Determine the [X, Y] coordinate at the center of the cell enclosing the given text.  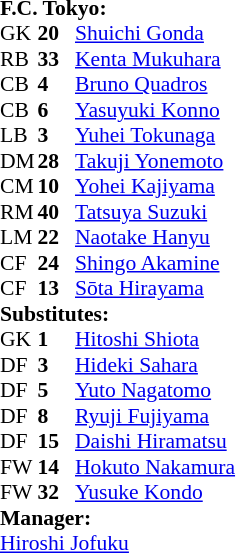
15 [57, 441]
RM [19, 212]
Yohei Kajiyama [155, 187]
6 [57, 110]
Hitoshi Shiota [155, 339]
Manager: [118, 518]
Ryuji Fujiyama [155, 416]
Shuichi Gonda [155, 33]
8 [57, 416]
Takuji Yonemoto [155, 161]
Hideki Sahara [155, 365]
14 [57, 467]
22 [57, 237]
5 [57, 391]
13 [57, 289]
Yasuyuki Konno [155, 110]
Daishi Hiramatsu [155, 441]
Yuhei Tokunaga [155, 135]
Yusuke Kondo [155, 493]
24 [57, 263]
Naotake Hanyu [155, 237]
10 [57, 187]
Hokuto Nakamura [155, 467]
Kenta Mukuhara [155, 59]
Substitutes: [118, 314]
CM [19, 187]
Shingo Akamine [155, 263]
40 [57, 212]
Yuto Nagatomo [155, 391]
1 [57, 339]
Bruno Quadros [155, 85]
DM [19, 161]
Tatsuya Suzuki [155, 212]
RB [19, 59]
LM [19, 237]
20 [57, 33]
LB [19, 135]
28 [57, 161]
32 [57, 493]
Sōta Hirayama [155, 289]
4 [57, 85]
33 [57, 59]
